Search for the cell housing the specified text and yield its [x, y] center coordinate. 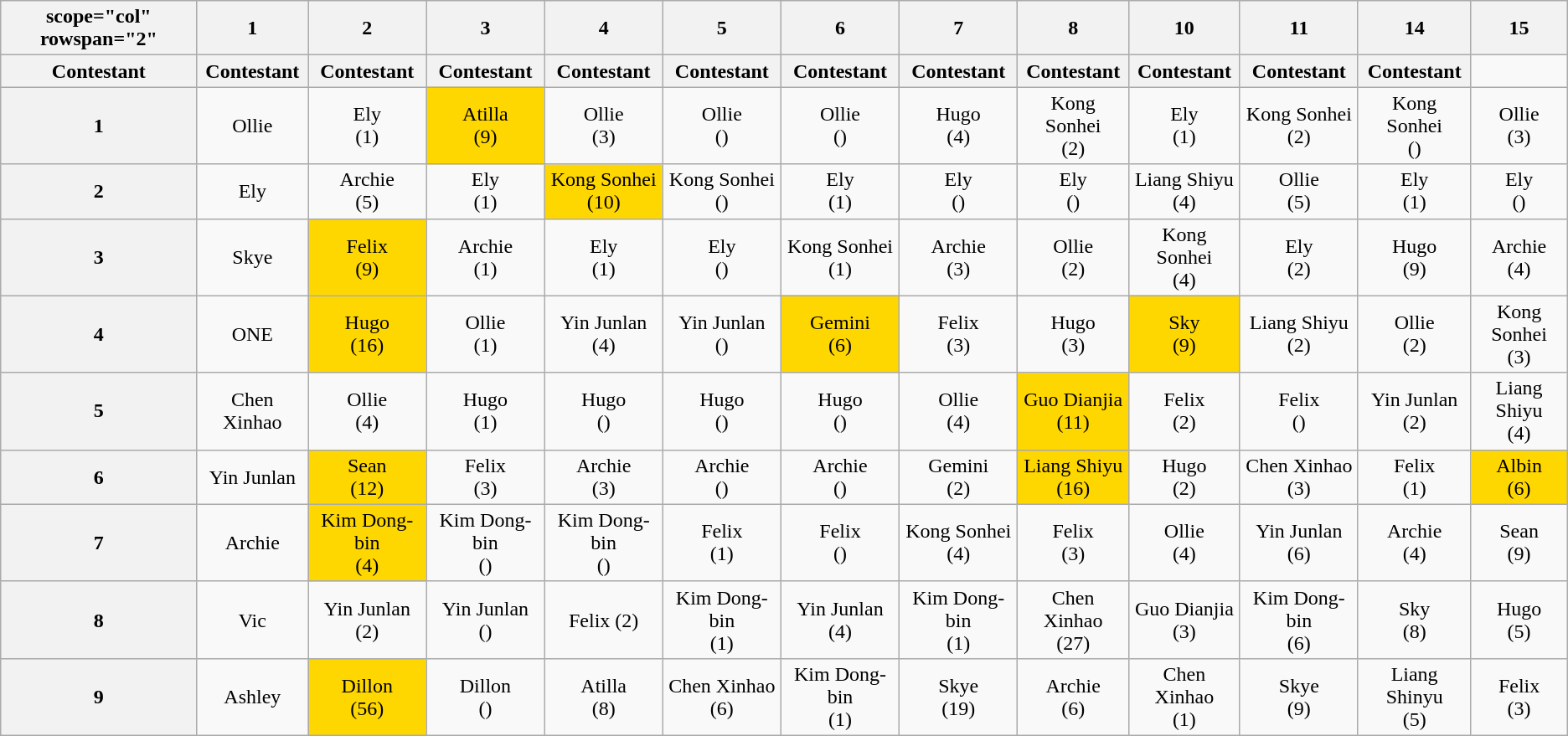
Vic [253, 620]
Chen Xinhao (1) [1184, 697]
Ollie [253, 126]
Felix (9) [367, 257]
Hugo (16) [367, 334]
Kong Sonhei (1) [839, 257]
Kong Sonhei (10) [603, 191]
Hugo (5) [1519, 620]
Sean (9) [1519, 543]
Archie (5) [367, 191]
Ashley [253, 697]
Dillon (56) [367, 697]
Kim Dong-bin (4) [367, 543]
Ely (2) [1298, 257]
Kong Sonhei (3) [1519, 334]
Yin Junlan (6) [1298, 543]
Guo Dianjia (11) [1074, 411]
scope="col" rowspan="2" [99, 28]
Sky (9) [1184, 334]
Chen Xinhao (3) [1298, 477]
Yin Junlan [253, 477]
Skye [253, 257]
Albin (6) [1519, 477]
Hugo (9) [1414, 257]
11 [1298, 28]
Chen Xinhao [253, 411]
Gemini (6) [839, 334]
Liang Shinyu (5) [1414, 697]
Archie (6) [1074, 697]
Skye (19) [958, 697]
Hugo (2) [1184, 477]
15 [1519, 28]
Atilla (9) [486, 126]
ONE [253, 334]
Hugo (4) [958, 126]
Ollie (1) [486, 334]
Chen Xinhao (6) [722, 697]
Hugo (1) [486, 411]
Hugo (3) [1074, 334]
Atilla (8) [603, 697]
Archie (1) [486, 257]
10 [1184, 28]
Ollie (5) [1298, 191]
Ely [253, 191]
Gemini (2) [958, 477]
Guo Dianjia (3) [1184, 620]
9 [99, 697]
Dillon () [486, 697]
Archie [253, 543]
Sky (8) [1414, 620]
Liang Shiyu (16) [1074, 477]
Sean (12) [367, 477]
Chen Xinhao (27) [1074, 620]
Skye (9) [1298, 697]
Kim Dong-bin (6) [1298, 620]
14 [1414, 28]
Liang Shiyu (2) [1298, 334]
